Identify which cell holds the provided text, then report its [x, y] central coordinate. 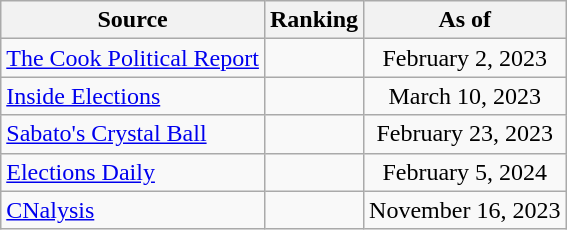
Sabato's Crystal Ball [133, 134]
CNalysis [133, 210]
The Cook Political Report [133, 58]
November 16, 2023 [465, 210]
Elections Daily [133, 172]
February 2, 2023 [465, 58]
Source [133, 20]
As of [465, 20]
Inside Elections [133, 96]
March 10, 2023 [465, 96]
Ranking [314, 20]
February 5, 2024 [465, 172]
February 23, 2023 [465, 134]
